Extract the [x, y] coordinate from the center of the cell holding the provided text.  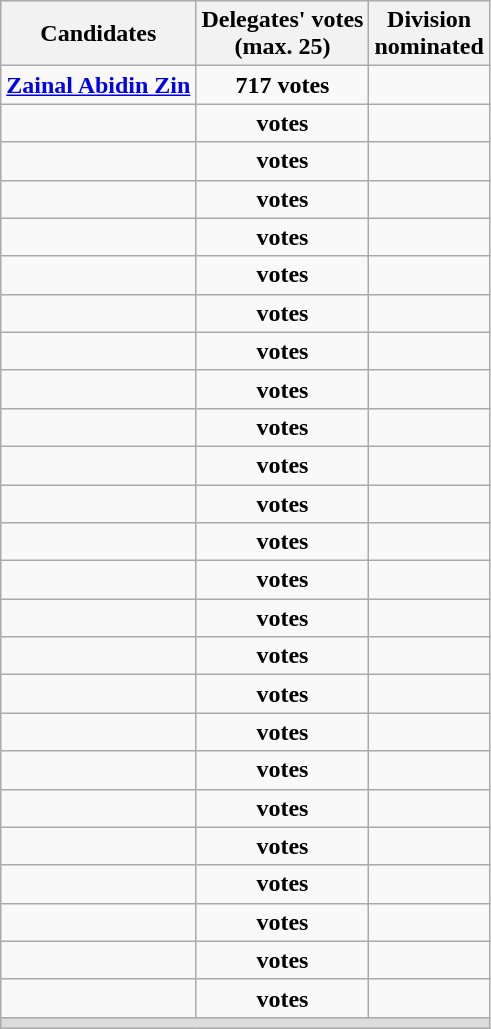
Delegates' votes (max. 25) [282, 34]
Candidates [98, 34]
717 votes [282, 85]
Zainal Abidin Zin [98, 85]
Divisionnominated [429, 34]
